Provide the [x, y] coordinate of the cell's center where the given text is located.  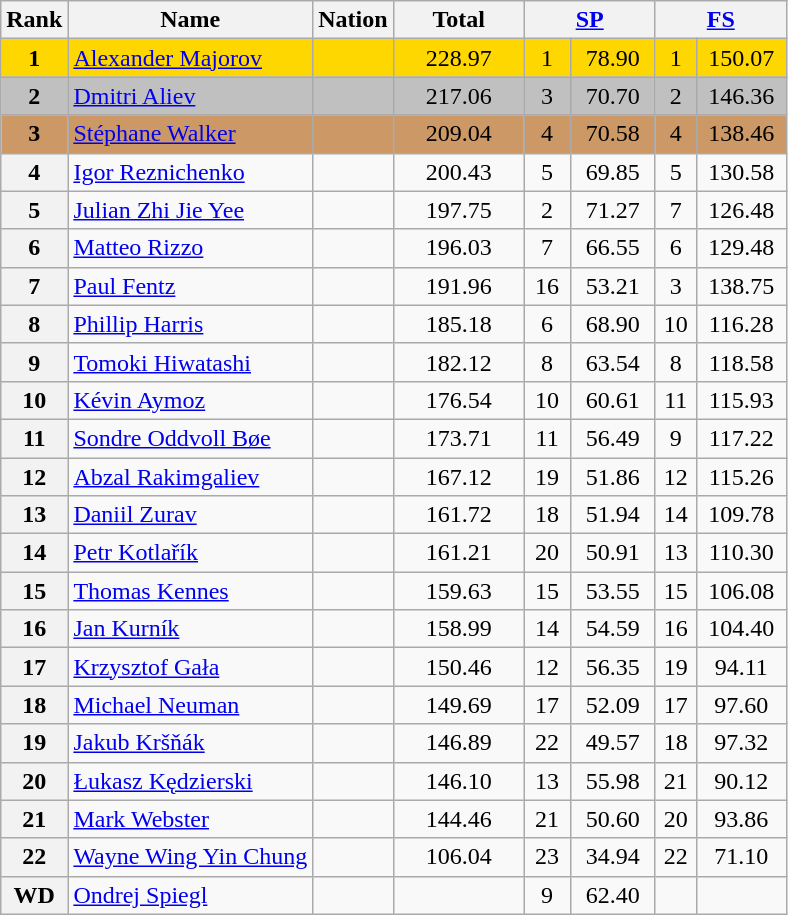
129.48 [741, 248]
56.35 [612, 667]
118.58 [741, 362]
Wayne Wing Yin Chung [190, 857]
Rank [34, 20]
Stéphane Walker [190, 134]
197.75 [458, 210]
90.12 [741, 781]
138.46 [741, 134]
Abzal Rakimgaliev [190, 477]
Mark Webster [190, 819]
53.21 [612, 286]
106.08 [741, 591]
Sondre Oddvoll Bøe [190, 438]
Name [190, 20]
Igor Reznichenko [190, 172]
49.57 [612, 743]
217.06 [458, 96]
66.55 [612, 248]
60.61 [612, 400]
Julian Zhi Jie Yee [190, 210]
144.46 [458, 819]
55.98 [612, 781]
196.03 [458, 248]
23 [547, 857]
56.49 [612, 438]
68.90 [612, 324]
Dmitri Aliev [190, 96]
Krzysztof Gała [190, 667]
228.97 [458, 58]
94.11 [741, 667]
167.12 [458, 477]
Alexander Majorov [190, 58]
Paul Fentz [190, 286]
Łukasz Kędzierski [190, 781]
Tomoki Hiwatashi [190, 362]
78.90 [612, 58]
Nation [353, 20]
209.04 [458, 134]
106.04 [458, 857]
117.22 [741, 438]
146.89 [458, 743]
70.58 [612, 134]
52.09 [612, 705]
158.99 [458, 629]
51.86 [612, 477]
146.10 [458, 781]
126.48 [741, 210]
146.36 [741, 96]
115.26 [741, 477]
50.91 [612, 553]
97.32 [741, 743]
150.46 [458, 667]
51.94 [612, 515]
185.18 [458, 324]
71.27 [612, 210]
159.63 [458, 591]
Petr Kotlařík [190, 553]
200.43 [458, 172]
Ondrej Spiegl [190, 895]
50.60 [612, 819]
104.40 [741, 629]
WD [34, 895]
FS [720, 20]
71.10 [741, 857]
Matteo Rizzo [190, 248]
54.59 [612, 629]
69.85 [612, 172]
176.54 [458, 400]
97.60 [741, 705]
Michael Neuman [190, 705]
53.55 [612, 591]
110.30 [741, 553]
Phillip Harris [190, 324]
Jan Kurník [190, 629]
173.71 [458, 438]
Jakub Kršňák [190, 743]
149.69 [458, 705]
63.54 [612, 362]
130.58 [741, 172]
150.07 [741, 58]
34.94 [612, 857]
182.12 [458, 362]
Thomas Kennes [190, 591]
Daniil Zurav [190, 515]
SP [590, 20]
93.86 [741, 819]
70.70 [612, 96]
161.21 [458, 553]
116.28 [741, 324]
109.78 [741, 515]
62.40 [612, 895]
138.75 [741, 286]
Kévin Aymoz [190, 400]
115.93 [741, 400]
191.96 [458, 286]
161.72 [458, 515]
Total [458, 20]
